Detect which cell encompasses the target text, then output its (X, Y) center coordinate. 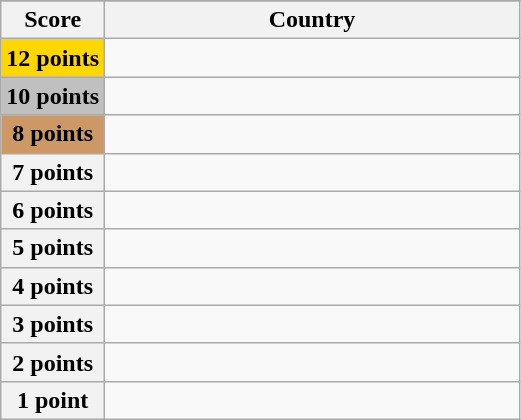
2 points (53, 362)
12 points (53, 58)
4 points (53, 286)
3 points (53, 324)
5 points (53, 248)
6 points (53, 210)
Score (53, 20)
Country (312, 20)
10 points (53, 96)
8 points (53, 134)
7 points (53, 172)
1 point (53, 400)
